Output the (x, y) coordinate of the center of the cell containing the given text.  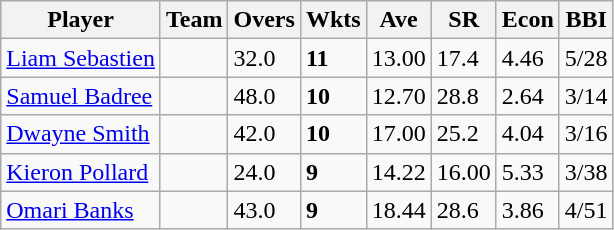
Overs (264, 20)
17.00 (398, 134)
28.6 (464, 210)
14.22 (398, 172)
4/51 (586, 210)
11 (333, 58)
5.33 (528, 172)
3/38 (586, 172)
Player (81, 20)
3/16 (586, 134)
3/14 (586, 96)
32.0 (264, 58)
13.00 (398, 58)
43.0 (264, 210)
2.64 (528, 96)
Econ (528, 20)
42.0 (264, 134)
28.8 (464, 96)
5/28 (586, 58)
Wkts (333, 20)
24.0 (264, 172)
4.46 (528, 58)
Samuel Badree (81, 96)
Omari Banks (81, 210)
12.70 (398, 96)
Team (194, 20)
48.0 (264, 96)
BBI (586, 20)
Liam Sebastien (81, 58)
25.2 (464, 134)
3.86 (528, 210)
18.44 (398, 210)
16.00 (464, 172)
17.4 (464, 58)
SR (464, 20)
Kieron Pollard (81, 172)
4.04 (528, 134)
Dwayne Smith (81, 134)
Ave (398, 20)
